From the cell containing the given text, extract its center point as (X, Y) coordinate. 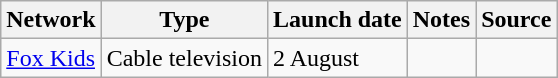
2 August (337, 58)
Network (51, 20)
Launch date (337, 20)
Fox Kids (51, 58)
Cable television (184, 58)
Source (516, 20)
Type (184, 20)
Notes (441, 20)
